Pinpoint the cell where the given text exists, returning its (x, y) midpoint coordinate. 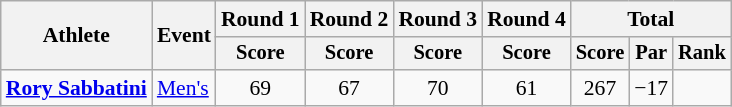
267 (600, 88)
Total (651, 19)
69 (260, 88)
Round 4 (526, 19)
Par (651, 54)
Round 1 (260, 19)
Rory Sabbatini (76, 88)
Round 3 (438, 19)
Athlete (76, 36)
Event (184, 36)
70 (438, 88)
61 (526, 88)
Men's (184, 88)
−17 (651, 88)
67 (350, 88)
Round 2 (350, 19)
Rank (702, 54)
